For the text-containing cell, return its midpoint in [x, y] coordinate format. 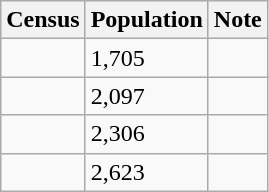
2,097 [146, 96]
Census [43, 20]
1,705 [146, 58]
Population [146, 20]
Note [238, 20]
2,623 [146, 172]
2,306 [146, 134]
